Output the (x, y) coordinate of the center of the cell containing the given text.  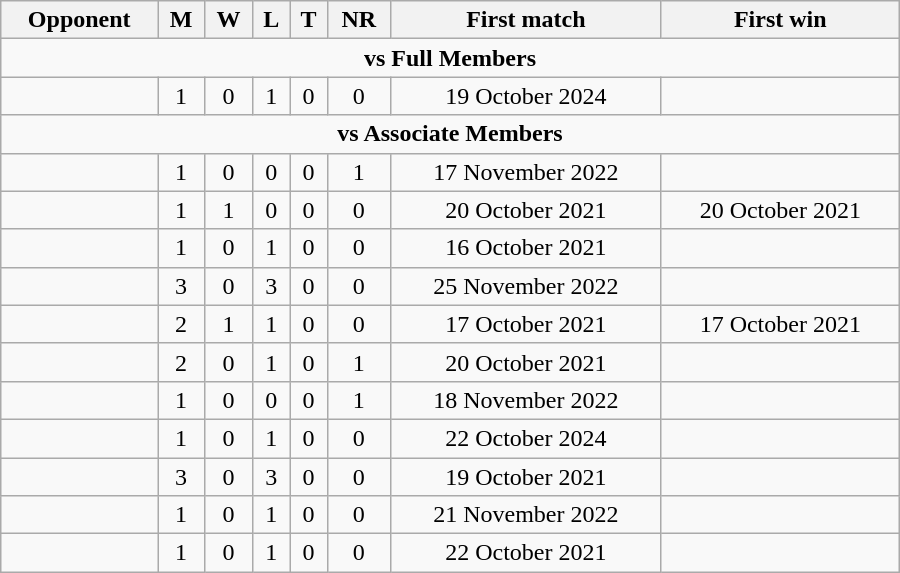
First match (526, 20)
vs Full Members (450, 58)
25 November 2022 (526, 286)
19 October 2024 (526, 96)
22 October 2021 (526, 553)
W (228, 20)
17 November 2022 (526, 172)
21 November 2022 (526, 515)
T (308, 20)
16 October 2021 (526, 248)
M (182, 20)
vs Associate Members (450, 134)
NR (358, 20)
19 October 2021 (526, 477)
Opponent (80, 20)
18 November 2022 (526, 400)
22 October 2024 (526, 438)
L (272, 20)
First win (780, 20)
